Identify which cell holds the provided text, then report its [x, y] central coordinate. 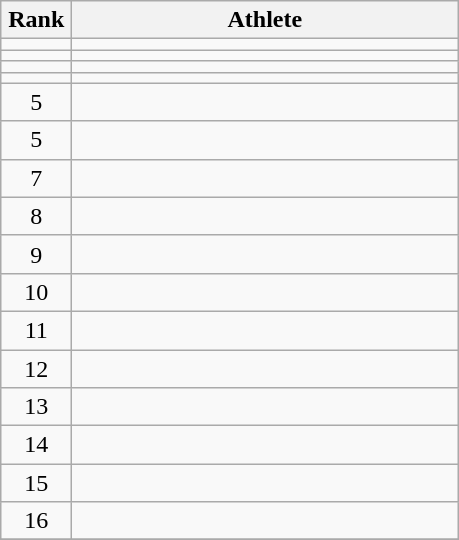
7 [36, 178]
Athlete [265, 20]
10 [36, 292]
11 [36, 330]
9 [36, 254]
Rank [36, 20]
15 [36, 483]
13 [36, 407]
14 [36, 445]
16 [36, 521]
8 [36, 216]
12 [36, 369]
